Scan for the cell matching the given text and deliver its (x, y) coordinate at center. 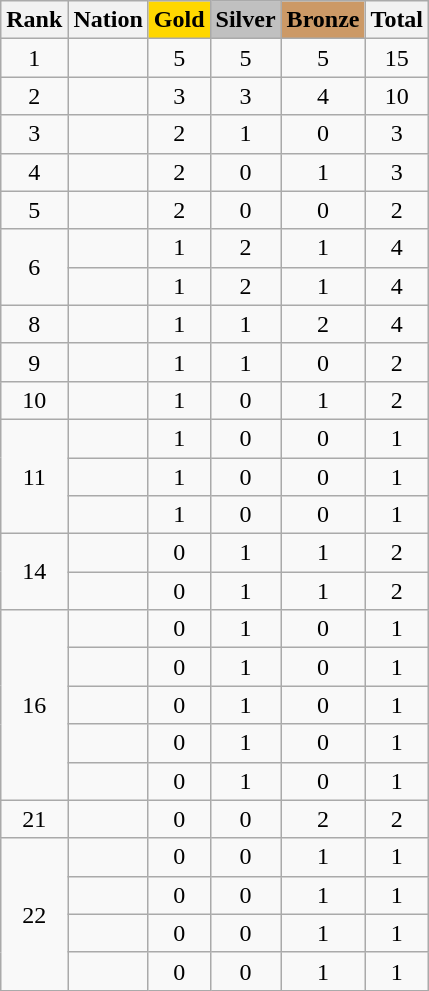
22 (34, 914)
Total (397, 20)
9 (34, 362)
6 (34, 267)
16 (34, 705)
15 (397, 58)
Silver (246, 20)
14 (34, 572)
8 (34, 324)
Bronze (323, 20)
11 (34, 476)
Nation (108, 20)
Rank (34, 20)
Gold (179, 20)
21 (34, 819)
